Determine the (x, y) coordinate at the center of the cell enclosing the given text.  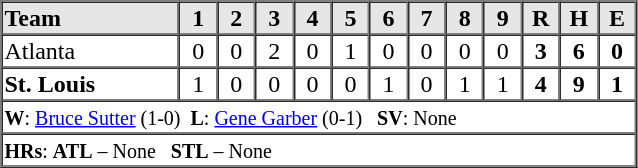
E (617, 18)
5 (350, 18)
8 (465, 18)
R (541, 18)
W: Bruce Sutter (1-0) L: Gene Garber (0-1) SV: None (319, 116)
Team (91, 18)
HRs: ATL – None STL – None (319, 150)
7 (427, 18)
Atlanta (91, 50)
H (579, 18)
St. Louis (91, 84)
